Provide the [X, Y] coordinate of the cell's center where the given text is located.  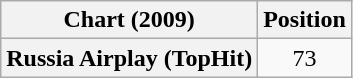
Russia Airplay (TopHit) [130, 58]
73 [305, 58]
Position [305, 20]
Chart (2009) [130, 20]
